Return the [x, y] coordinate for the center point of the cell that contains the specified text.  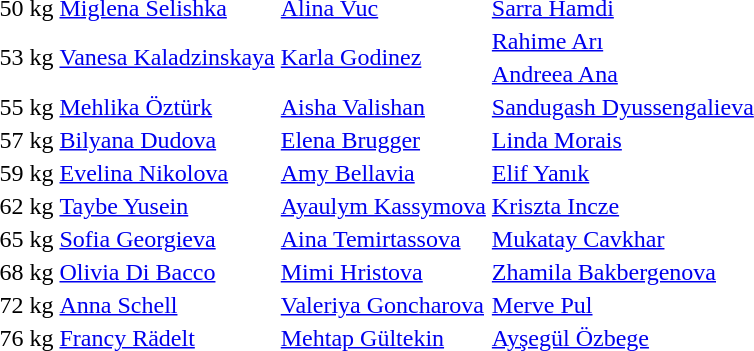
Bilyana Dudova [167, 140]
Aina Temirtassova [383, 239]
Amy Bellavia [383, 173]
Aisha Valishan [383, 107]
Valeriya Goncharova [383, 305]
Elena Brugger [383, 140]
Sofia Georgieva [167, 239]
Mimi Hristova [383, 272]
Anna Schell [167, 305]
Olivia Di Bacco [167, 272]
Taybe Yusein [167, 206]
Evelina Nikolova [167, 173]
Ayaulym Kassymova [383, 206]
Karla Godinez [383, 58]
Vanesa Kaladzinskaya [167, 58]
Mehlika Öztürk [167, 107]
